Capture the cell that displays the provided text and extract its (x, y) central coordinate. 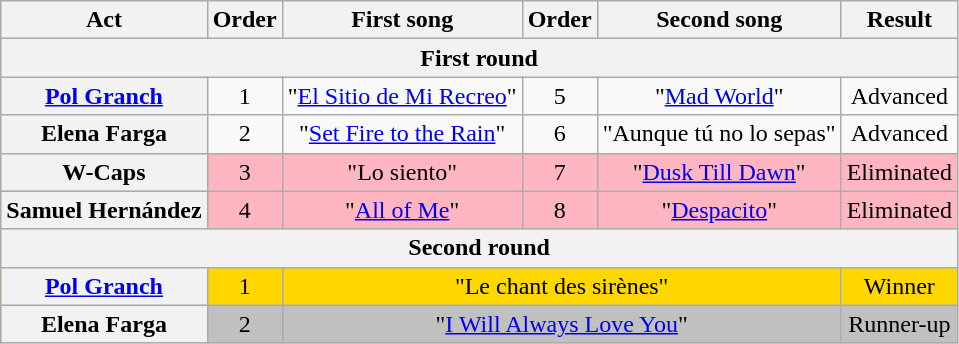
Second song (719, 20)
"I Will Always Love You" (562, 324)
Winner (899, 286)
"All of Me" (402, 210)
6 (560, 134)
Second round (480, 248)
"El Sitio de Mi Recreo" (402, 96)
W-Caps (104, 172)
4 (244, 210)
First round (480, 58)
"Dusk Till Dawn" (719, 172)
Result (899, 20)
5 (560, 96)
"Set Fire to the Rain" (402, 134)
7 (560, 172)
"Aunque tú no lo sepas" (719, 134)
3 (244, 172)
"Lo siento" (402, 172)
"Le chant des sirènes" (562, 286)
Runner-up (899, 324)
Act (104, 20)
First song (402, 20)
8 (560, 210)
"Mad World" (719, 96)
Samuel Hernández (104, 210)
"Despacito" (719, 210)
